Pinpoint the cell where the given text exists, returning its (x, y) midpoint coordinate. 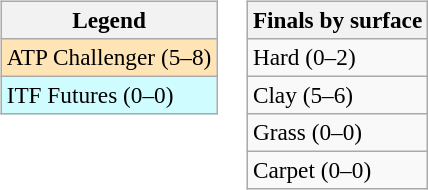
ATP Challenger (5–8) (108, 57)
Finals by surface (337, 20)
Grass (0–0) (337, 133)
Carpet (0–0) (337, 171)
Hard (0–2) (337, 57)
ITF Futures (0–0) (108, 95)
Legend (108, 20)
Clay (5–6) (337, 95)
